Capture the cell that displays the provided text and extract its (x, y) central coordinate. 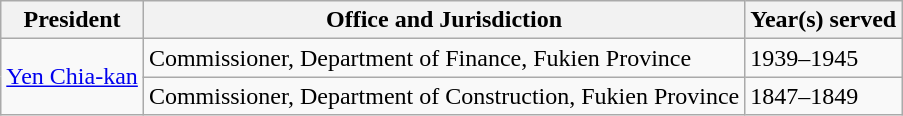
Commissioner, Department of Construction, Fukien Province (444, 96)
1847–1849 (824, 96)
Commissioner, Department of Finance, Fukien Province (444, 58)
Year(s) served (824, 20)
1939–1945 (824, 58)
Office and Jurisdiction (444, 20)
Yen Chia-kan (72, 77)
President (72, 20)
